Pinpoint the cell where the given text exists, returning its [X, Y] midpoint coordinate. 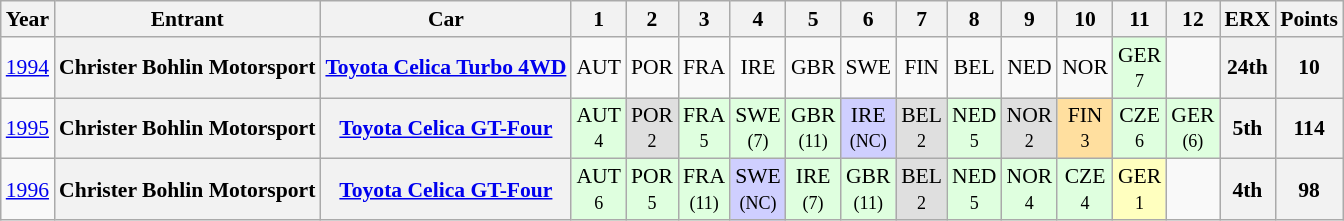
Toyota Celica Turbo 4WD [446, 68]
IRE(NC) [868, 128]
8 [974, 19]
BEL [974, 68]
ERX [1248, 19]
SWE [868, 68]
CZE6 [1140, 128]
GER(6) [1192, 128]
4 [758, 19]
FIN [922, 68]
4th [1248, 190]
NED [1029, 68]
FIN3 [1085, 128]
Year [28, 19]
7 [922, 19]
9 [1029, 19]
2 [652, 19]
NOR4 [1029, 190]
GBR [814, 68]
1996 [28, 190]
GER1 [1140, 190]
FRA(11) [704, 190]
FRA [704, 68]
1 [598, 19]
NOR [1085, 68]
98 [1309, 190]
Car [446, 19]
AUT6 [598, 190]
5 [814, 19]
Points [1309, 19]
1995 [28, 128]
5th [1248, 128]
SWE(7) [758, 128]
FRA5 [704, 128]
6 [868, 19]
11 [1140, 19]
POR5 [652, 190]
24th [1248, 68]
AUT4 [598, 128]
IRE(7) [814, 190]
AUT [598, 68]
3 [704, 19]
Entrant [187, 19]
GER7 [1140, 68]
CZE4 [1085, 190]
POR2 [652, 128]
114 [1309, 128]
NOR2 [1029, 128]
1994 [28, 68]
12 [1192, 19]
POR [652, 68]
IRE [758, 68]
SWE(NC) [758, 190]
